Search for the cell housing the specified text and yield its (x, y) center coordinate. 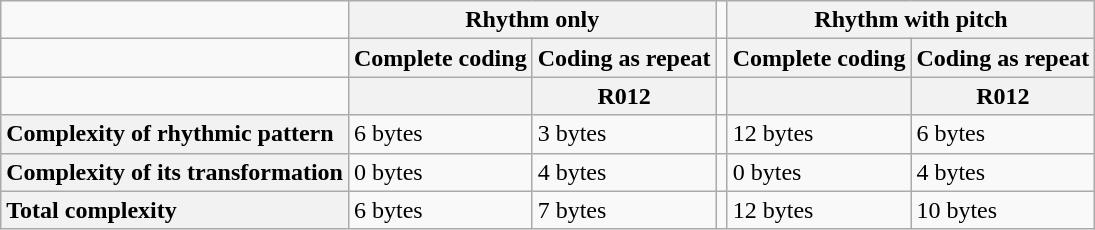
Rhythm with pitch (911, 20)
Complexity of its transformation (175, 172)
Rhythm only (532, 20)
10 bytes (1003, 210)
Total complexity (175, 210)
7 bytes (624, 210)
3 bytes (624, 134)
Complexity of rhythmic pattern (175, 134)
